For the text-containing cell, return its midpoint in [X, Y] coordinate format. 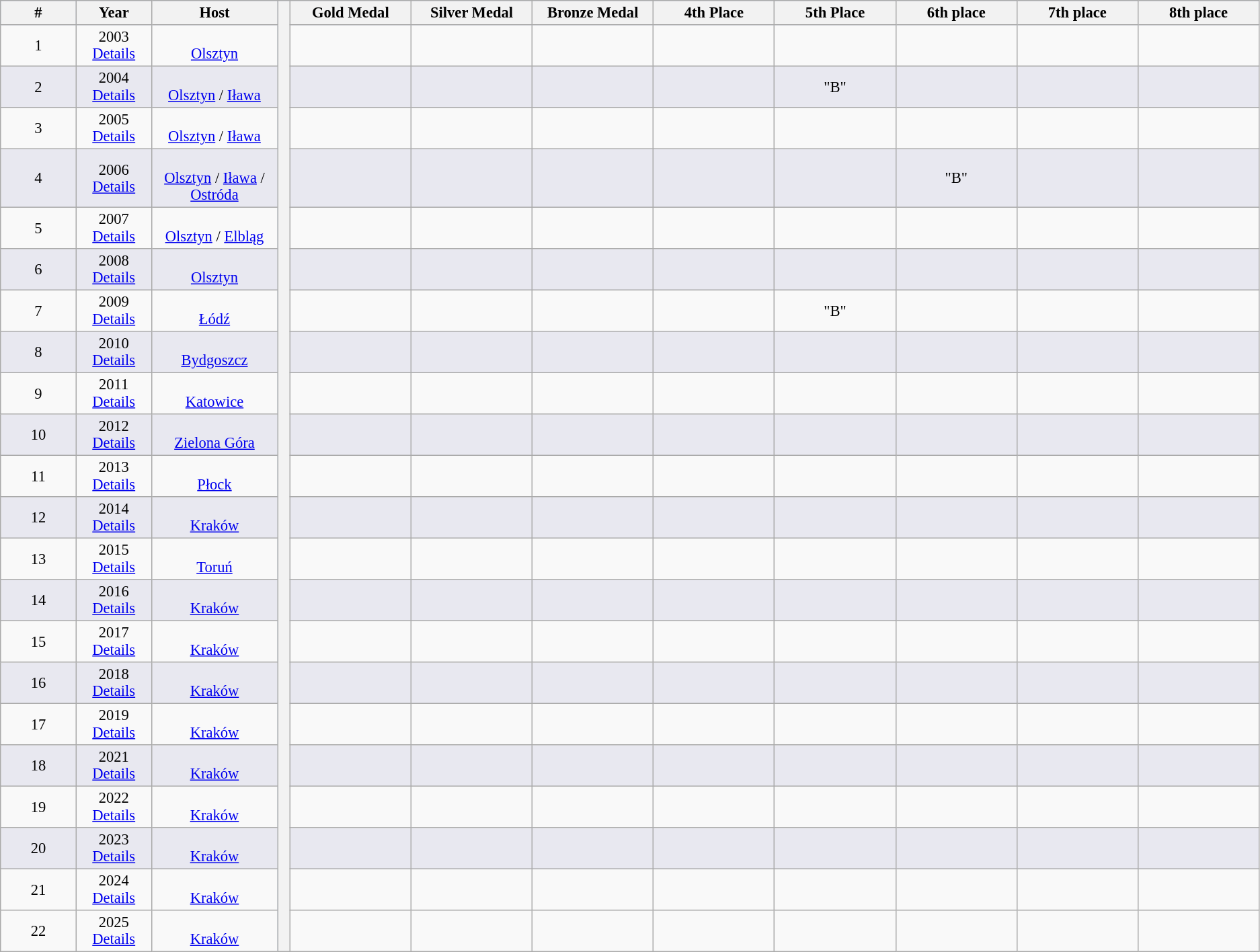
Toruń [214, 559]
2010Details [114, 352]
2013Details [114, 476]
2015Details [114, 559]
2011Details [114, 393]
2016Details [114, 600]
2012Details [114, 435]
Zielona Góra [214, 435]
Silver Medal [471, 13]
# [38, 13]
4 [38, 177]
2009Details [114, 311]
11 [38, 476]
Łódź [214, 311]
2019Details [114, 724]
Olsztyn / Iława / Ostróda [214, 177]
13 [38, 559]
4th Place [714, 13]
2022Details [114, 807]
Katowice [214, 393]
2008Details [114, 270]
21 [38, 889]
7th place [1077, 13]
1 [38, 46]
17 [38, 724]
19 [38, 807]
2014Details [114, 518]
16 [38, 683]
3 [38, 128]
2018Details [114, 683]
18 [38, 766]
5 [38, 228]
Year [114, 13]
15 [38, 641]
2023Details [114, 848]
Olsztyn / Elbląg [214, 228]
10 [38, 435]
Bronze Medal [593, 13]
2007Details [114, 228]
Płock [214, 476]
6th place [956, 13]
2005Details [114, 128]
6 [38, 270]
2003Details [114, 46]
Host [214, 13]
20 [38, 848]
Bydgoszcz [214, 352]
2 [38, 87]
8 [38, 352]
2004Details [114, 87]
2021Details [114, 766]
12 [38, 518]
2024Details [114, 889]
8th place [1198, 13]
2017Details [114, 641]
22 [38, 931]
5th Place [835, 13]
2006Details [114, 177]
9 [38, 393]
7 [38, 311]
Gold Medal [350, 13]
2025Details [114, 931]
14 [38, 600]
